Return the [x, y] coordinate for the center point of the cell that contains the specified text.  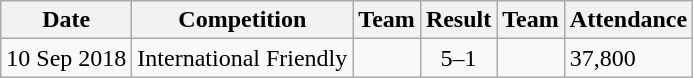
Attendance [628, 20]
Result [458, 20]
10 Sep 2018 [66, 58]
5–1 [458, 58]
Date [66, 20]
Competition [242, 20]
International Friendly [242, 58]
37,800 [628, 58]
